For the text-containing cell, return its midpoint in [X, Y] coordinate format. 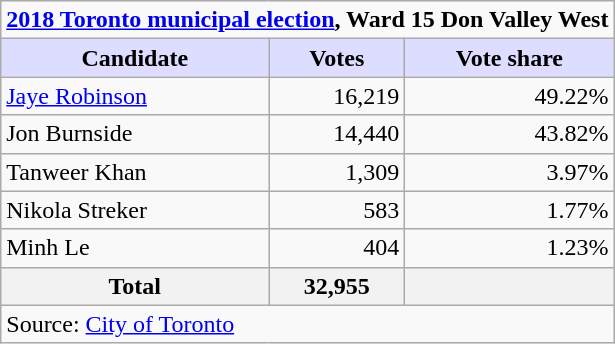
Votes [337, 58]
Tanweer Khan [135, 172]
14,440 [337, 134]
1,309 [337, 172]
16,219 [337, 96]
1.23% [510, 248]
Source: City of Toronto [308, 324]
49.22% [510, 96]
43.82% [510, 134]
583 [337, 210]
Jon Burnside [135, 134]
Candidate [135, 58]
Total [135, 286]
3.97% [510, 172]
2018 Toronto municipal election, Ward 15 Don Valley West [308, 20]
Jaye Robinson [135, 96]
Minh Le [135, 248]
404 [337, 248]
Vote share [510, 58]
Nikola Streker [135, 210]
1.77% [510, 210]
32,955 [337, 286]
